Locate the cell with the specified text and output its (x, y) center coordinate. 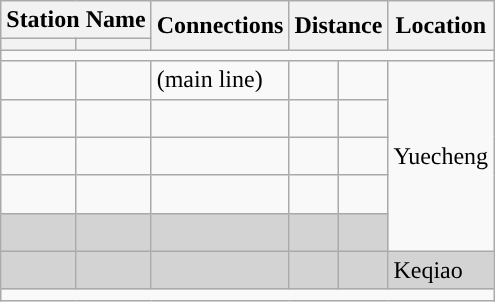
Connections (220, 26)
Yuecheng (441, 156)
Location (441, 26)
Station Name (76, 20)
Keqiao (441, 270)
Distance (338, 26)
(main line) (220, 80)
